Locate the cell with the specified text and output its [x, y] center coordinate. 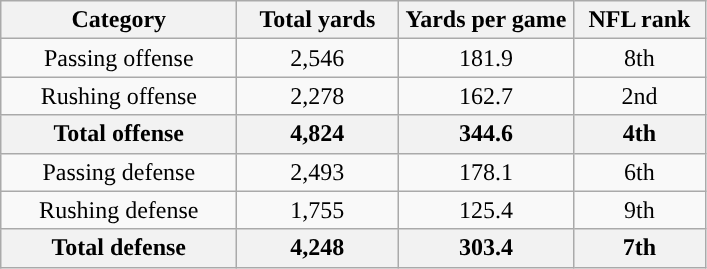
162.7 [486, 96]
181.9 [486, 58]
Total defense [119, 248]
125.4 [486, 210]
NFL rank [640, 20]
2nd [640, 96]
303.4 [486, 248]
1,755 [318, 210]
Rushing offense [119, 96]
7th [640, 248]
2,493 [318, 172]
9th [640, 210]
Category [119, 20]
Total yards [318, 20]
8th [640, 58]
Passing defense [119, 172]
4,248 [318, 248]
Passing offense [119, 58]
Total offense [119, 134]
6th [640, 172]
Rushing defense [119, 210]
2,546 [318, 58]
178.1 [486, 172]
4th [640, 134]
344.6 [486, 134]
4,824 [318, 134]
2,278 [318, 96]
Yards per game [486, 20]
